Pinpoint the cell where the given text exists, returning its (x, y) midpoint coordinate. 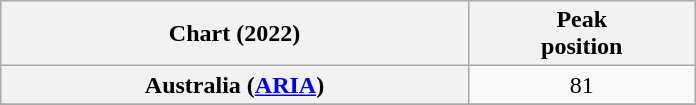
Australia (ARIA) (235, 85)
Peakposition (582, 34)
Chart (2022) (235, 34)
81 (582, 85)
